Output the (x, y) coordinate of the center of the cell containing the given text.  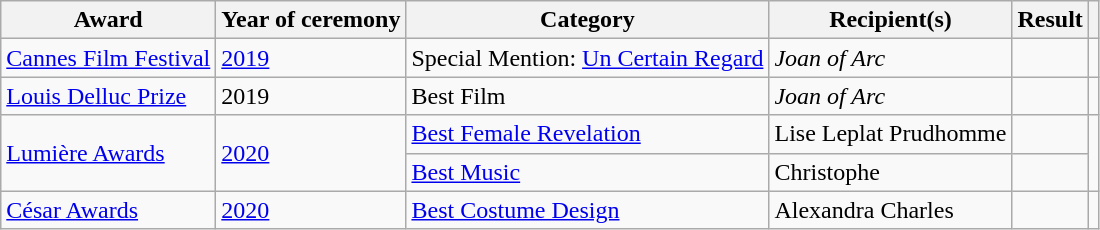
Special Mention: Un Certain Regard (588, 58)
Result (1050, 20)
Christophe (890, 172)
Louis Delluc Prize (108, 96)
Recipient(s) (890, 20)
Best Music (588, 172)
Cannes Film Festival (108, 58)
Award (108, 20)
Category (588, 20)
Lumière Awards (108, 153)
Best Costume Design (588, 210)
Best Film (588, 96)
Year of ceremony (311, 20)
César Awards (108, 210)
Best Female Revelation (588, 134)
Lise Leplat Prudhomme (890, 134)
Alexandra Charles (890, 210)
